Extract the [X, Y] coordinate from the center of the cell holding the provided text.  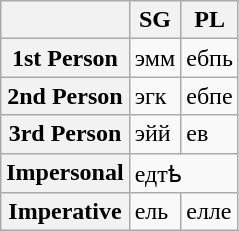
ель [155, 212]
PL [210, 20]
эйй [155, 134]
2nd Person [65, 96]
ебпе [210, 96]
ев [210, 134]
Impersonal [65, 173]
1st Person [65, 58]
Imperative [65, 212]
3rd Person [65, 134]
SG [155, 20]
эгк [155, 96]
едтҍ [184, 173]
елле [210, 212]
ебпь [210, 58]
эмм [155, 58]
